Output the (x, y) coordinate of the center of the cell containing the given text.  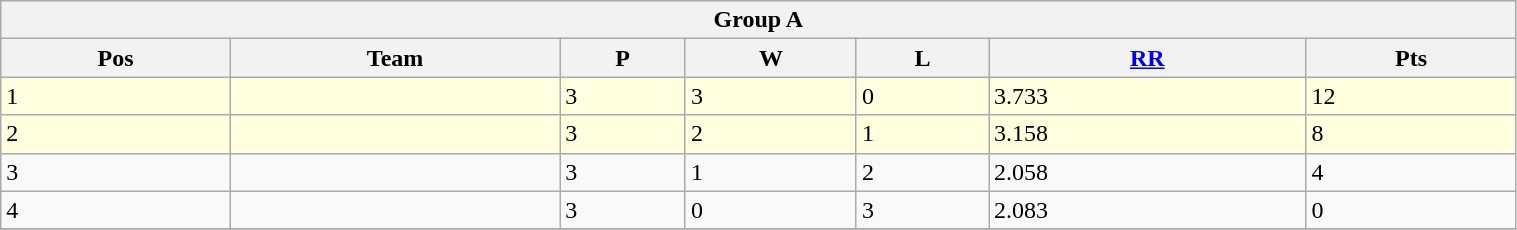
Pts (1411, 58)
12 (1411, 96)
P (623, 58)
2.058 (1146, 172)
3.733 (1146, 96)
Team (394, 58)
RR (1146, 58)
Group A (758, 20)
W (770, 58)
2.083 (1146, 210)
3.158 (1146, 134)
L (922, 58)
Pos (116, 58)
8 (1411, 134)
